For the text-containing cell, return its midpoint in (x, y) coordinate format. 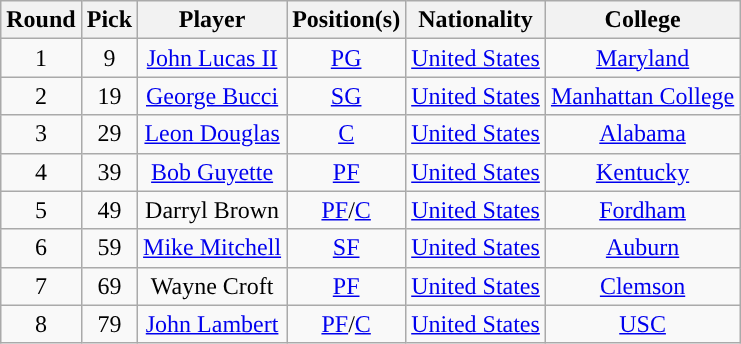
Bob Guyette (212, 172)
Nationality (476, 20)
Round (41, 20)
Position(s) (346, 20)
Mike Mitchell (212, 248)
39 (109, 172)
USC (642, 324)
29 (109, 134)
Wayne Croft (212, 286)
George Bucci (212, 96)
Fordham (642, 210)
C (346, 134)
Pick (109, 20)
Alabama (642, 134)
College (642, 20)
Player (212, 20)
9 (109, 58)
SF (346, 248)
4 (41, 172)
SG (346, 96)
Darryl Brown (212, 210)
49 (109, 210)
59 (109, 248)
Kentucky (642, 172)
7 (41, 286)
5 (41, 210)
John Lucas II (212, 58)
2 (41, 96)
1 (41, 58)
John Lambert (212, 324)
Clemson (642, 286)
3 (41, 134)
Manhattan College (642, 96)
19 (109, 96)
Maryland (642, 58)
Auburn (642, 248)
PG (346, 58)
6 (41, 248)
69 (109, 286)
Leon Douglas (212, 134)
79 (109, 324)
8 (41, 324)
